Determine the (X, Y) coordinate at the center of the cell enclosing the given text.  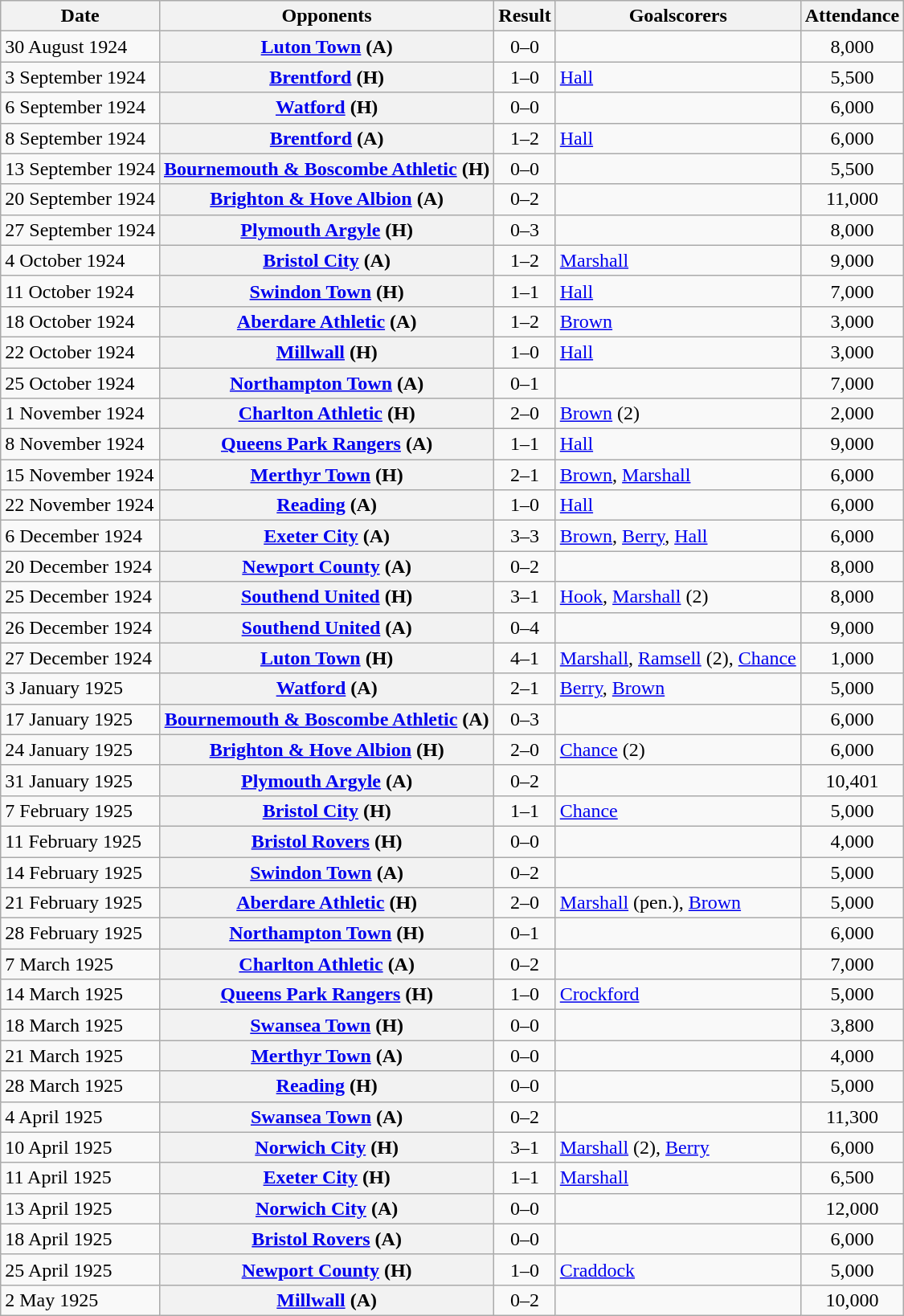
Opponents (326, 16)
Swansea Town (H) (326, 1025)
22 October 1924 (80, 352)
27 December 1924 (80, 658)
Marshall (2), Berry (678, 1147)
4–1 (525, 658)
Reading (H) (326, 1086)
13 April 1925 (80, 1208)
10,000 (852, 1300)
Berry, Brown (678, 689)
3 September 1924 (80, 77)
Queens Park Rangers (H) (326, 995)
Attendance (852, 16)
Craddock (678, 1269)
Newport County (A) (326, 566)
Plymouth Argyle (A) (326, 780)
10,401 (852, 780)
10 April 1925 (80, 1147)
6 December 1924 (80, 536)
Merthyr Town (A) (326, 1056)
Brown, Berry, Hall (678, 536)
Luton Town (A) (326, 47)
28 February 1925 (80, 934)
Chance (2) (678, 750)
8 November 1924 (80, 444)
Brown (678, 321)
15 November 1924 (80, 475)
2 May 1925 (80, 1300)
Newport County (H) (326, 1269)
Result (525, 16)
1 November 1924 (80, 414)
28 March 1925 (80, 1086)
Watford (A) (326, 689)
18 April 1925 (80, 1239)
25 April 1925 (80, 1269)
25 December 1924 (80, 597)
12,000 (852, 1208)
Millwall (A) (326, 1300)
Marshall (pen.), Brown (678, 903)
0–4 (525, 627)
14 February 1925 (80, 872)
20 September 1924 (80, 199)
6,500 (852, 1178)
Hook, Marshall (2) (678, 597)
25 October 1924 (80, 383)
11,300 (852, 1117)
Aberdare Athletic (A) (326, 321)
Marshall, Ramsell (2), Chance (678, 658)
Millwall (H) (326, 352)
Brentford (H) (326, 77)
Norwich City (A) (326, 1208)
14 March 1925 (80, 995)
18 March 1925 (80, 1025)
Brown, Marshall (678, 475)
2,000 (852, 414)
Bristol Rovers (H) (326, 841)
Reading (A) (326, 505)
30 August 1924 (80, 47)
11 October 1924 (80, 291)
Norwich City (H) (326, 1147)
7 March 1925 (80, 964)
Northampton Town (H) (326, 934)
Goalscorers (678, 16)
Aberdare Athletic (H) (326, 903)
Northampton Town (A) (326, 383)
6 September 1924 (80, 108)
17 January 1925 (80, 719)
Brighton & Hove Albion (H) (326, 750)
Southend United (A) (326, 627)
Exeter City (H) (326, 1178)
22 November 1924 (80, 505)
11,000 (852, 199)
3,800 (852, 1025)
Chance (678, 811)
18 October 1924 (80, 321)
Luton Town (H) (326, 658)
Swindon Town (H) (326, 291)
24 January 1925 (80, 750)
Brown (2) (678, 414)
Watford (H) (326, 108)
3 January 1925 (80, 689)
Charlton Athletic (H) (326, 414)
Swindon Town (A) (326, 872)
1,000 (852, 658)
Bournemouth & Boscombe Athletic (A) (326, 719)
3–3 (525, 536)
Charlton Athletic (A) (326, 964)
Plymouth Argyle (H) (326, 230)
7 February 1925 (80, 811)
31 January 1925 (80, 780)
13 September 1924 (80, 169)
11 February 1925 (80, 841)
Crockford (678, 995)
Bournemouth & Boscombe Athletic (H) (326, 169)
21 March 1925 (80, 1056)
Exeter City (A) (326, 536)
20 December 1924 (80, 566)
21 February 1925 (80, 903)
8 September 1924 (80, 138)
Brentford (A) (326, 138)
Bristol Rovers (A) (326, 1239)
4 April 1925 (80, 1117)
Bristol City (H) (326, 811)
Bristol City (A) (326, 260)
Southend United (H) (326, 597)
Merthyr Town (H) (326, 475)
Swansea Town (A) (326, 1117)
11 April 1925 (80, 1178)
Brighton & Hove Albion (A) (326, 199)
Date (80, 16)
26 December 1924 (80, 627)
27 September 1924 (80, 230)
Queens Park Rangers (A) (326, 444)
4 October 1924 (80, 260)
